Determine the (X, Y) coordinate at the center of the cell enclosing the given text.  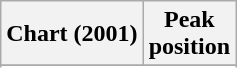
Chart (2001) (72, 34)
Peakposition (189, 34)
